Locate the cell with the specified text and output its [X, Y] center coordinate. 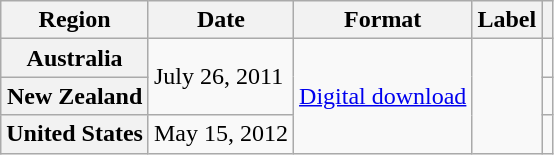
United States [75, 134]
Label [507, 20]
July 26, 2011 [220, 77]
New Zealand [75, 96]
Digital download [383, 96]
May 15, 2012 [220, 134]
Date [220, 20]
Australia [75, 58]
Format [383, 20]
Region [75, 20]
